Find where the given text appears and provide that cell's center as (X, Y) coordinate. 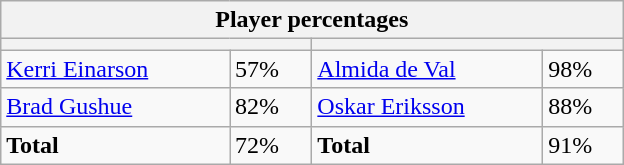
Player percentages (312, 20)
Brad Gushue (116, 107)
98% (583, 69)
91% (583, 145)
82% (271, 107)
57% (271, 69)
72% (271, 145)
Almida de Val (428, 69)
Kerri Einarson (116, 69)
Oskar Eriksson (428, 107)
88% (583, 107)
